Pinpoint the cell where the given text exists, returning its [X, Y] midpoint coordinate. 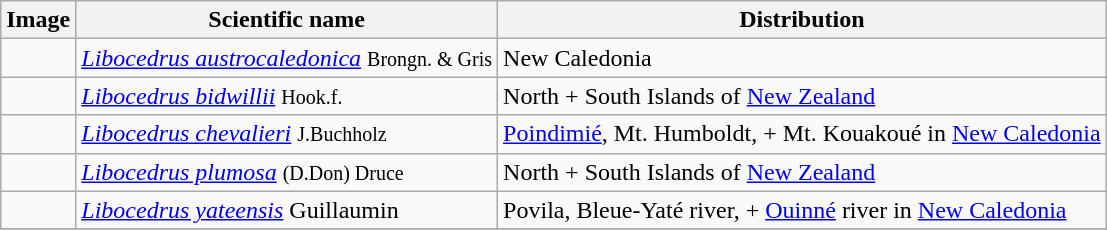
Libocedrus plumosa (D.Don) Druce [287, 172]
Scientific name [287, 20]
Libocedrus yateensis Guillaumin [287, 210]
Libocedrus chevalieri J.Buchholz [287, 134]
Image [38, 20]
Poindimié, Mt. Humboldt, + Mt. Kouakoué in New Caledonia [802, 134]
Povila, Bleue-Yaté river, + Ouinné river in New Caledonia [802, 210]
New Caledonia [802, 58]
Distribution [802, 20]
Libocedrus austrocaledonica Brongn. & Gris [287, 58]
Libocedrus bidwillii Hook.f. [287, 96]
